Capture the cell that displays the provided text and extract its [X, Y] central coordinate. 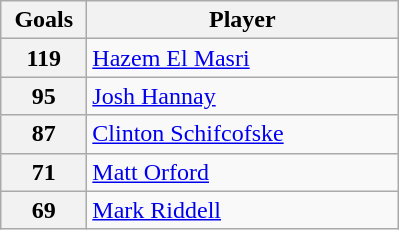
Hazem El Masri [242, 58]
Clinton Schifcofske [242, 134]
69 [44, 210]
Goals [44, 20]
Josh Hannay [242, 96]
71 [44, 172]
119 [44, 58]
Matt Orford [242, 172]
87 [44, 134]
95 [44, 96]
Player [242, 20]
Mark Riddell [242, 210]
